Output the (x, y) coordinate of the center of the cell containing the given text.  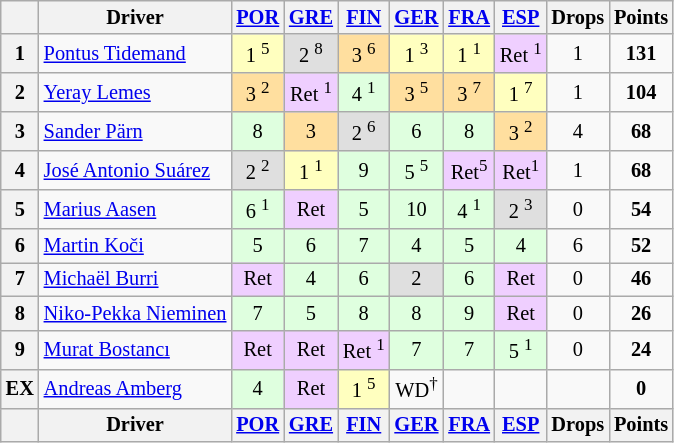
10 (416, 210)
Ret5 (469, 170)
2 8 (311, 54)
WD† (416, 388)
Pontus Tidemand (136, 54)
Andreas Amberg (136, 388)
5 5 (416, 170)
2 6 (364, 132)
Niko-Pekka Nieminen (136, 313)
EX (20, 388)
Murat Bostancı (136, 350)
26 (641, 313)
24 (641, 350)
52 (641, 246)
1 7 (521, 92)
6 1 (258, 210)
104 (641, 92)
2 2 (258, 170)
Marius Aasen (136, 210)
José Antonio Suárez (136, 170)
3 5 (416, 92)
131 (641, 54)
46 (641, 279)
3 7 (469, 92)
5 1 (521, 350)
Sander Pärn (136, 132)
3 6 (364, 54)
Yeray Lemes (136, 92)
2 3 (521, 210)
Michaël Burri (136, 279)
Ret1 (521, 170)
1 3 (416, 54)
54 (641, 210)
Martin Koči (136, 246)
